Search for the cell housing the specified text and yield its (X, Y) center coordinate. 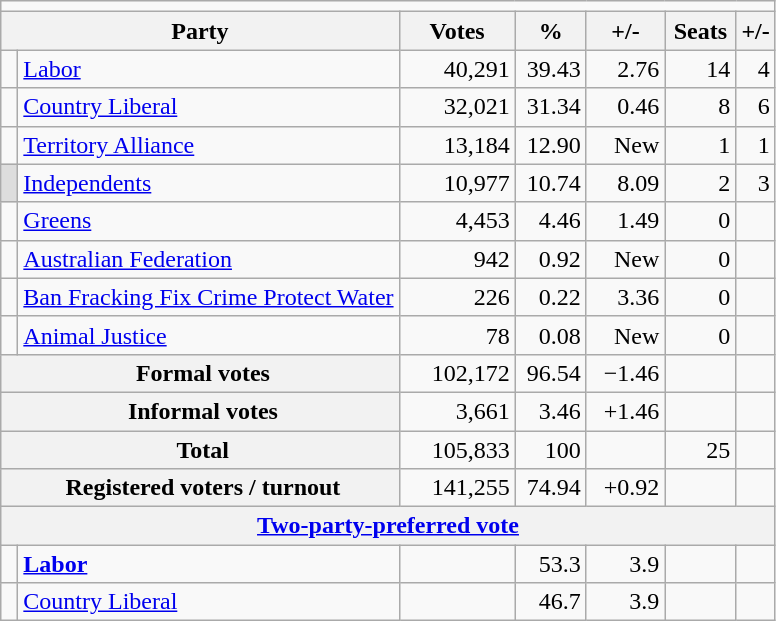
Informal votes (200, 411)
40,291 (457, 69)
96.54 (550, 373)
3,661 (457, 411)
10,977 (457, 183)
53.3 (550, 564)
Greens (208, 221)
31.34 (550, 107)
74.94 (550, 488)
Animal Justice (208, 335)
% (550, 31)
46.7 (550, 602)
39.43 (550, 69)
Registered voters / turnout (200, 488)
102,172 (457, 373)
Territory Alliance (208, 145)
141,255 (457, 488)
105,833 (457, 449)
1.49 (626, 221)
14 (700, 69)
Seats (700, 31)
10.74 (550, 183)
4 (756, 69)
4.46 (550, 221)
0.92 (550, 259)
8.09 (626, 183)
Australian Federation (208, 259)
−1.46 (626, 373)
2 (700, 183)
0.22 (550, 297)
Independents (208, 183)
+0.92 (626, 488)
Party (200, 31)
0.08 (550, 335)
226 (457, 297)
3.36 (626, 297)
+1.46 (626, 411)
78 (457, 335)
3 (756, 183)
0.46 (626, 107)
2.76 (626, 69)
4,453 (457, 221)
100 (550, 449)
25 (700, 449)
Two-party-preferred vote (388, 526)
Votes (457, 31)
Total (200, 449)
3.46 (550, 411)
942 (457, 259)
13,184 (457, 145)
12.90 (550, 145)
8 (700, 107)
Formal votes (200, 373)
6 (756, 107)
32,021 (457, 107)
Ban Fracking Fix Crime Protect Water (208, 297)
